Output the (X, Y) coordinate of the center of the cell containing the given text.  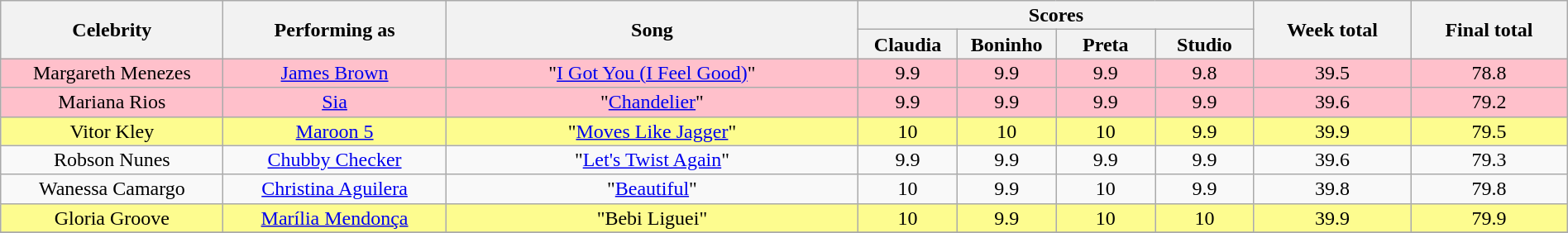
"Let's Twist Again" (652, 160)
79.9 (1489, 218)
Chubby Checker (334, 160)
39.5 (1331, 73)
"Chandelier" (652, 102)
Marília Mendonça (334, 218)
Sia (334, 102)
78.8 (1489, 73)
Claudia (908, 45)
79.2 (1489, 102)
Christina Aguilera (334, 188)
Scores (1056, 15)
Boninho (1006, 45)
Week total (1331, 30)
"Beautiful" (652, 188)
79.5 (1489, 131)
Vitor Kley (112, 131)
"I Got You (I Feel Good)" (652, 73)
79.3 (1489, 160)
39.8 (1331, 188)
James Brown (334, 73)
Studio (1205, 45)
Gloria Groove (112, 218)
Mariana Rios (112, 102)
79.8 (1489, 188)
Song (652, 30)
Performing as (334, 30)
"Bebi Liguei" (652, 218)
9.8 (1205, 73)
Final total (1489, 30)
Maroon 5 (334, 131)
Celebrity (112, 30)
Preta (1106, 45)
Margareth Menezes (112, 73)
Robson Nunes (112, 160)
"Moves Like Jagger" (652, 131)
Wanessa Camargo (112, 188)
